Detect which cell encompasses the target text, then output its (X, Y) center coordinate. 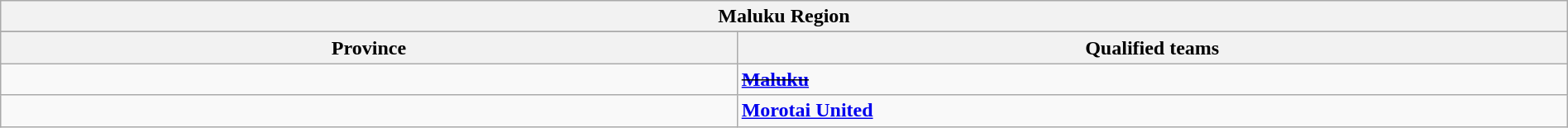
Maluku (1152, 79)
Qualified teams (1152, 48)
Maluku Region (784, 17)
Morotai United (1152, 111)
Province (369, 48)
